For the text-containing cell, return its midpoint in [X, Y] coordinate format. 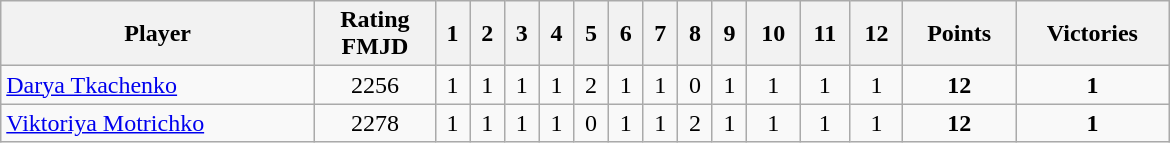
Points [960, 34]
Player [158, 34]
2278 [376, 123]
3 [522, 34]
Darya Tkachenko [158, 85]
5 [592, 34]
4 [556, 34]
Viktoriya Motrichko [158, 123]
10 [774, 34]
RatingFMJD [376, 34]
Victories [1093, 34]
9 [730, 34]
8 [696, 34]
6 [626, 34]
7 [660, 34]
11 [826, 34]
2256 [376, 85]
